Locate the cell with the specified text and output its (X, Y) center coordinate. 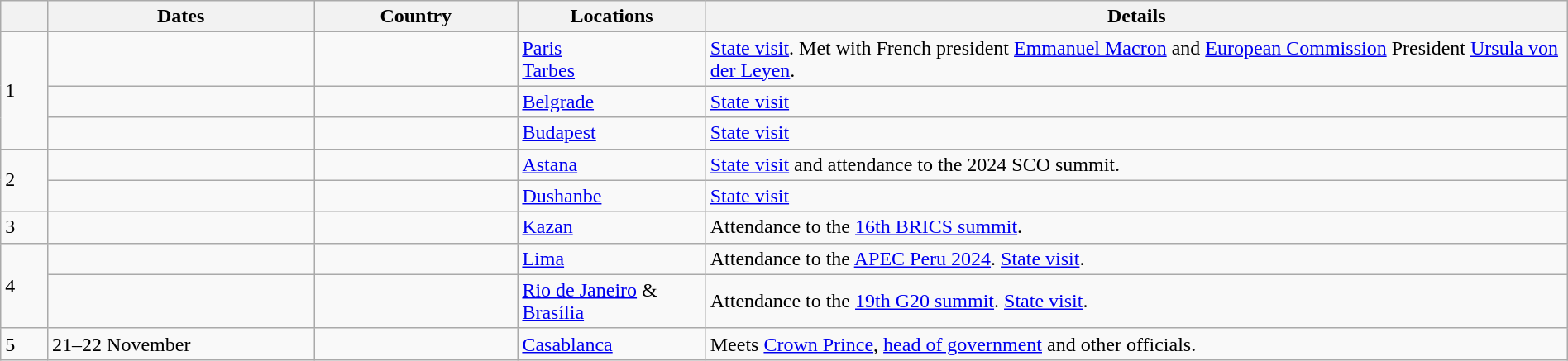
4 (25, 286)
Attendance to the APEC Peru 2024. State visit. (1136, 259)
Country (416, 17)
Meets Crown Prince, head of government and other officials. (1136, 344)
Lima (612, 259)
Dates (181, 17)
5 (25, 344)
Dushanbe (612, 196)
Kazan (612, 227)
Attendance to the 16th BRICS summit. (1136, 227)
Locations (612, 17)
3 (25, 227)
Casablanca (612, 344)
Budapest (612, 133)
State visit. Met with French president Emmanuel Macron and European Commission President Ursula von der Leyen. (1136, 59)
Astana (612, 164)
Rio de Janeiro & Brasília (612, 301)
2 (25, 180)
Belgrade (612, 102)
Attendance to the 19th G20 summit. State visit. (1136, 301)
1 (25, 91)
21–22 November (181, 344)
State visit and attendance to the 2024 SCO summit. (1136, 164)
Details (1136, 17)
ParisTarbes (612, 59)
